Extract the [X, Y] coordinate from the center of the cell holding the provided text.  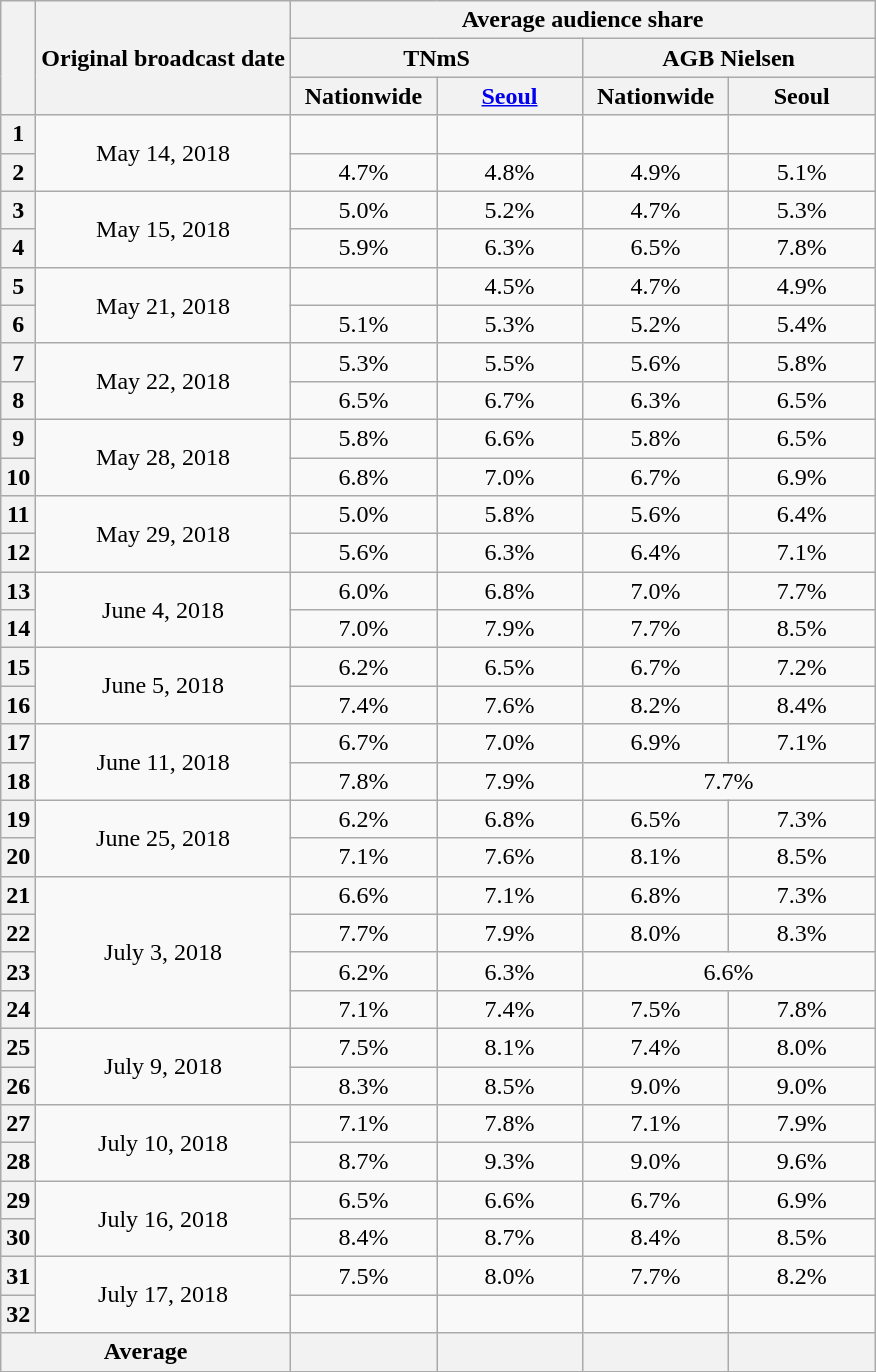
29 [18, 1200]
15 [18, 667]
Average [146, 1352]
3 [18, 210]
26 [18, 1085]
21 [18, 895]
May 15, 2018 [164, 229]
TNmS [436, 58]
16 [18, 705]
June 11, 2018 [164, 762]
5.9% [363, 248]
June 5, 2018 [164, 686]
July 17, 2018 [164, 1295]
31 [18, 1276]
9.6% [802, 1162]
12 [18, 553]
4.5% [509, 286]
18 [18, 781]
May 21, 2018 [164, 305]
4.8% [509, 172]
9.3% [509, 1162]
4 [18, 248]
13 [18, 591]
July 9, 2018 [164, 1066]
June 25, 2018 [164, 838]
24 [18, 1009]
14 [18, 629]
19 [18, 819]
6 [18, 324]
2 [18, 172]
25 [18, 1047]
11 [18, 515]
July 16, 2018 [164, 1219]
10 [18, 477]
32 [18, 1314]
28 [18, 1162]
17 [18, 743]
July 10, 2018 [164, 1143]
5.5% [509, 362]
5.4% [802, 324]
May 28, 2018 [164, 457]
AGB Nielsen [729, 58]
1 [18, 134]
May 29, 2018 [164, 534]
27 [18, 1124]
7 [18, 362]
June 4, 2018 [164, 610]
23 [18, 971]
6.0% [363, 591]
7.2% [802, 667]
Average audience share [582, 20]
Original broadcast date [164, 58]
8 [18, 400]
5 [18, 286]
30 [18, 1238]
9 [18, 438]
20 [18, 857]
May 14, 2018 [164, 153]
May 22, 2018 [164, 381]
July 3, 2018 [164, 952]
22 [18, 933]
